Detect which cell encompasses the target text, then output its (x, y) center coordinate. 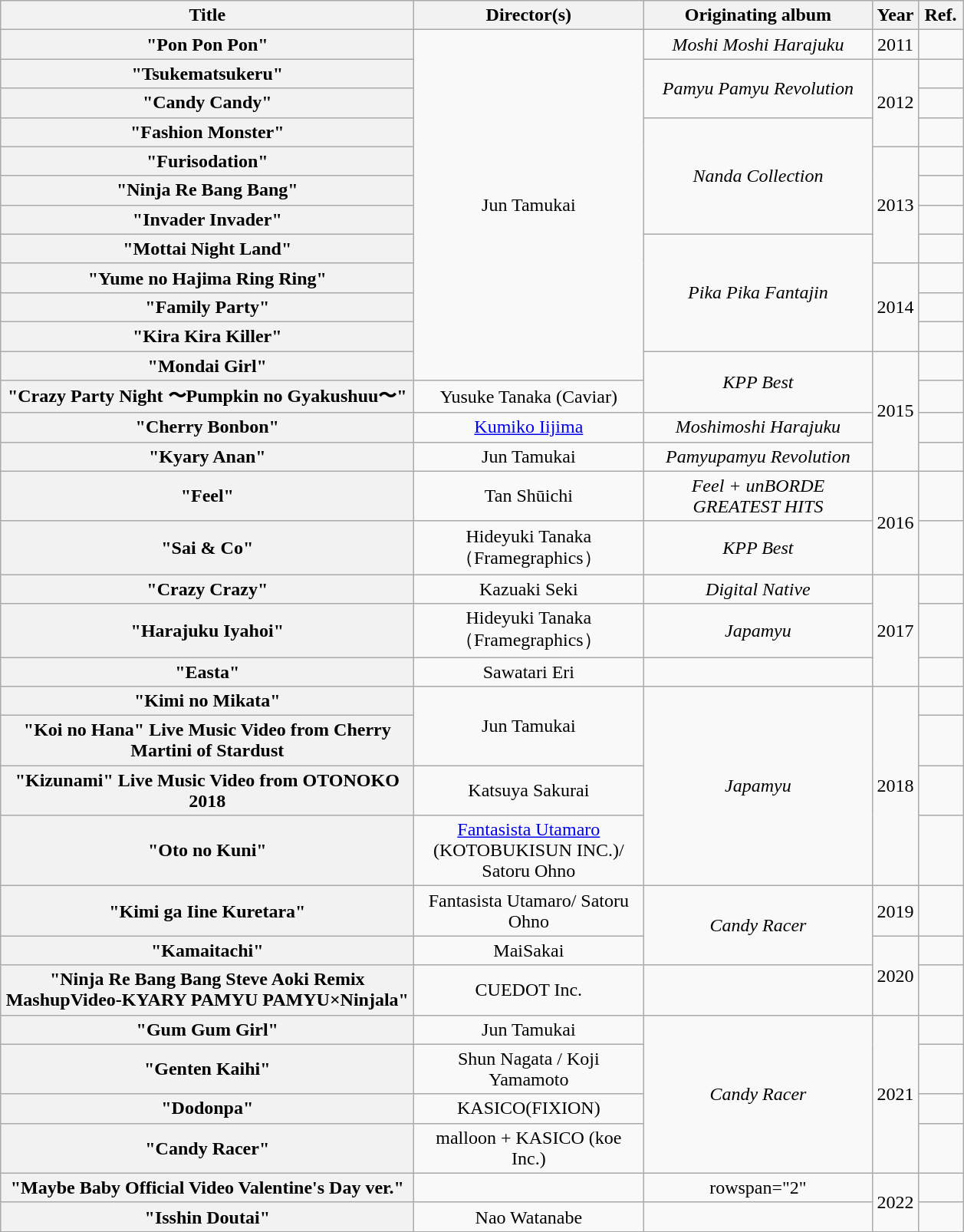
Pika Pika Fantajin (758, 292)
2016 (896, 523)
"Candy Candy" (207, 103)
"Kimi ga Iine Kuretara" (207, 911)
Ref. (940, 15)
"Isshin Doutai" (207, 1217)
2021 (896, 1094)
Title (207, 15)
2015 (896, 411)
"Kyary Anan" (207, 456)
rowspan="2" (758, 1188)
Tan Shūichi (529, 496)
"Maybe Baby Official Video Valentine's Day ver." (207, 1188)
"Gum Gum Girl" (207, 1029)
"Fashion Monster" (207, 132)
2019 (896, 911)
"Sai & Co" (207, 548)
"Genten Kaihi" (207, 1069)
"Family Party" (207, 307)
2020 (896, 976)
"Oto no Kuni" (207, 851)
2013 (896, 205)
Director(s) (529, 15)
2017 (896, 631)
"Mottai Night Land" (207, 249)
Nanda Collection (758, 176)
CUEDOT Inc. (529, 990)
Kazuaki Seki (529, 589)
"Pon Pon Pon" (207, 44)
Nao Watanabe (529, 1217)
"Tsukematsukeru" (207, 74)
"Ninja Re Bang Bang Steve Aoki Remix MashupVideo-KYARY PAMYU PAMYU×Ninjala" (207, 990)
KASICO(FIXION) (529, 1108)
Digital Native (758, 589)
"Koi no Hana" Live Music Video from Cherry Martini of Stardust (207, 741)
Originating album (758, 15)
"Crazy Party Night 〜Pumpkin no Gyakushuu〜" (207, 397)
"Ninja Re Bang Bang" (207, 190)
"Yume no Hajima Ring Ring" (207, 278)
Fantasista Utamaro (KOTOBUKISUN INC.)/ Satoru Ohno (529, 851)
"Kamaitachi" (207, 950)
"Invader Invader" (207, 219)
Feel + unBORDE GREATEST HITS (758, 496)
"Kimi no Mikata" (207, 701)
2014 (896, 307)
Sawatari Eri (529, 671)
"Furisodation" (207, 161)
"Kizunami" Live Music Video from OTONOKO 2018 (207, 790)
Pamyu Pamyu Revolution (758, 88)
"Kira Kira Killer" (207, 336)
"Crazy Crazy" (207, 589)
Yusuke Tanaka (Caviar) (529, 397)
"Easta" (207, 671)
"Cherry Bonbon" (207, 427)
2022 (896, 1202)
"Candy Racer" (207, 1148)
Kumiko Iijima (529, 427)
2011 (896, 44)
Moshi Moshi Harajuku (758, 44)
Year (896, 15)
Shun Nagata / Koji Yamamoto (529, 1069)
Katsuya Sakurai (529, 790)
"Mondai Girl" (207, 366)
MaiSakai (529, 950)
Fantasista Utamaro/ Satoru Ohno (529, 911)
2012 (896, 103)
"Dodonpa" (207, 1108)
2018 (896, 786)
malloon + KASICO (koe Inc.) (529, 1148)
"Feel" (207, 496)
Pamyupamyu Revolution (758, 456)
"Harajuku Iyahoi" (207, 631)
Moshimoshi Harajuku (758, 427)
